Scan for the cell matching the given text and deliver its (X, Y) coordinate at center. 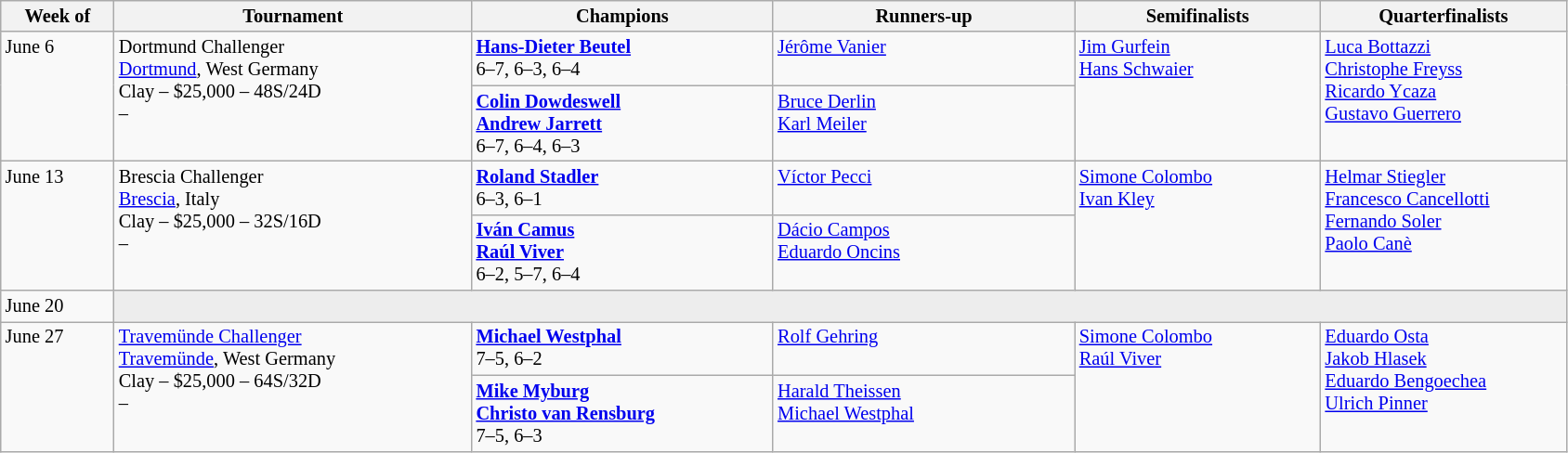
June 27 (58, 386)
Quarterfinalists (1444, 16)
Roland Stadler 6–3, 6–1 (622, 188)
Dortmund Challenger Dortmund, West GermanyClay – $25,000 – 48S/24D – (294, 97)
Michael Westphal 7–5, 6–2 (622, 348)
June 20 (58, 306)
June 6 (58, 97)
Mike Myburg Christo van Rensburg7–5, 6–3 (622, 413)
Eduardo Osta Jakob Hlasek Eduardo Bengoechea Ulrich Pinner (1444, 386)
Simone Colombo Ivan Kley (1198, 225)
June 13 (58, 225)
Tournament (294, 16)
Iván Camus Raúl Viver6–2, 5–7, 6–4 (622, 252)
Rolf Gehring (923, 348)
Jim Gurfein Hans Schwaier (1198, 97)
Travemünde Challenger Travemünde, West GermanyClay – $25,000 – 64S/32D – (294, 386)
Runners-up (923, 16)
Víctor Pecci (923, 188)
Bruce Derlin Karl Meiler (923, 123)
Colin Dowdeswell Andrew Jarrett6–7, 6–4, 6–3 (622, 123)
Champions (622, 16)
Hans-Dieter Beutel 6–7, 6–3, 6–4 (622, 58)
Brescia Challenger Brescia, ItalyClay – $25,000 – 32S/16D – (294, 225)
Helmar Stiegler Francesco Cancellotti Fernando Soler Paolo Canè (1444, 225)
Luca Bottazzi Christophe Freyss Ricardo Ycaza Gustavo Guerrero (1444, 97)
Dácio Campos Eduardo Oncins (923, 252)
Semifinalists (1198, 16)
Week of (58, 16)
Simone Colombo Raúl Viver (1198, 386)
Jérôme Vanier (923, 58)
Harald Theissen Michael Westphal (923, 413)
